Determine the [X, Y] coordinate at the center of the cell enclosing the given text.  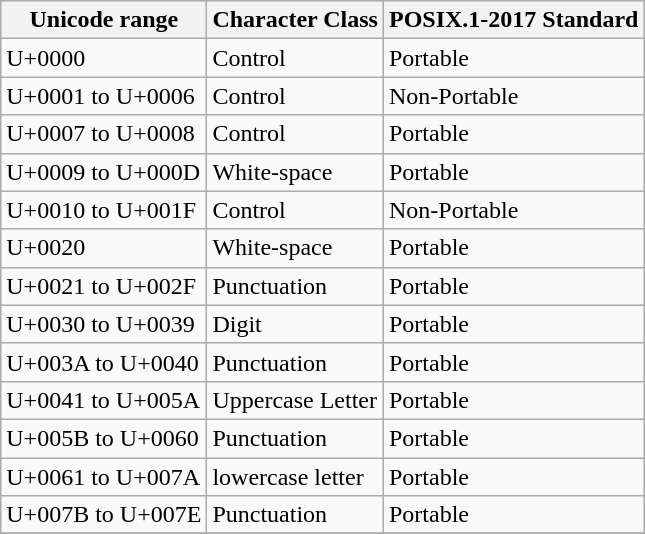
U+0001 to U+0006 [104, 96]
Digit [296, 324]
Uppercase Letter [296, 400]
POSIX.1-2017 Standard [513, 20]
lowercase letter [296, 477]
U+0009 to U+000D [104, 172]
U+0020 [104, 248]
U+0000 [104, 58]
U+005B to U+0060 [104, 438]
U+0021 to U+002F [104, 286]
U+0010 to U+001F [104, 210]
U+0041 to U+005A [104, 400]
U+0007 to U+0008 [104, 134]
Character Class [296, 20]
U+003A to U+0040 [104, 362]
U+0030 to U+0039 [104, 324]
U+0061 to U+007A [104, 477]
Unicode range [104, 20]
U+007B to U+007E [104, 515]
